Detect which cell encompasses the target text, then output its (X, Y) center coordinate. 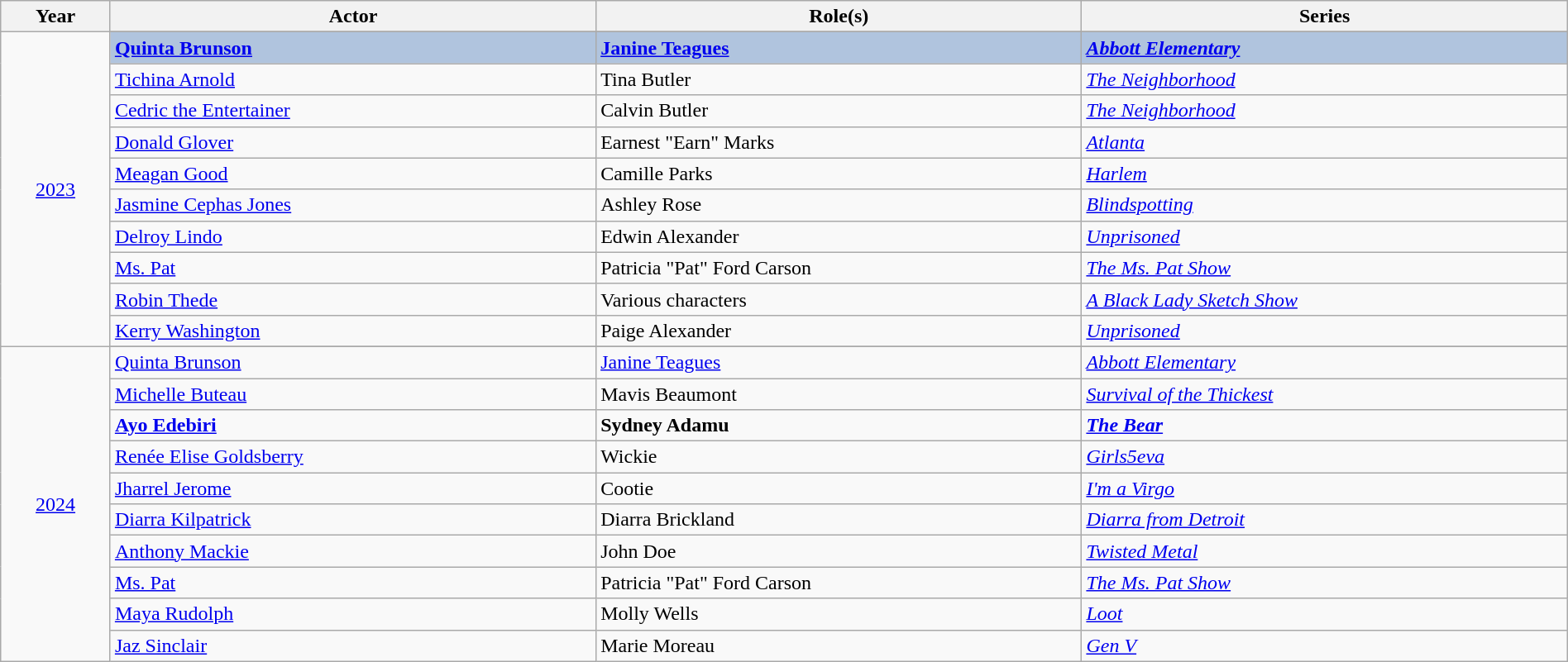
Gen V (1325, 645)
Kerry Washington (352, 331)
Anthony Mackie (352, 551)
Jaz Sinclair (352, 645)
Jharrel Jerome (352, 488)
John Doe (839, 551)
Jasmine Cephas Jones (352, 205)
Maya Rudolph (352, 614)
Girls5eva (1325, 457)
Tina Butler (839, 79)
Diarra from Detroit (1325, 520)
Sydney Adamu (839, 426)
Robin Thede (352, 299)
Role(s) (839, 17)
Atlanta (1325, 142)
Molly Wells (839, 614)
Twisted Metal (1325, 551)
Survival of the Thickest (1325, 394)
Meagan Good (352, 174)
2023 (56, 190)
Paige Alexander (839, 331)
Delroy Lindo (352, 236)
Camille Parks (839, 174)
Ashley Rose (839, 205)
A Black Lady Sketch Show (1325, 299)
Harlem (1325, 174)
Actor (352, 17)
Diarra Kilpatrick (352, 520)
Cootie (839, 488)
Ayo Edebiri (352, 426)
Tichina Arnold (352, 79)
Diarra Brickland (839, 520)
Edwin Alexander (839, 236)
Wickie (839, 457)
Blindspotting (1325, 205)
Earnest "Earn" Marks (839, 142)
Michelle Buteau (352, 394)
Mavis Beaumont (839, 394)
Year (56, 17)
2024 (56, 504)
Marie Moreau (839, 645)
Various characters (839, 299)
The Bear (1325, 426)
Series (1325, 17)
Calvin Butler (839, 111)
Renée Elise Goldsberry (352, 457)
Loot (1325, 614)
I'm a Virgo (1325, 488)
Donald Glover (352, 142)
Cedric the Entertainer (352, 111)
